Return [X, Y] of the center of cell containing provided text 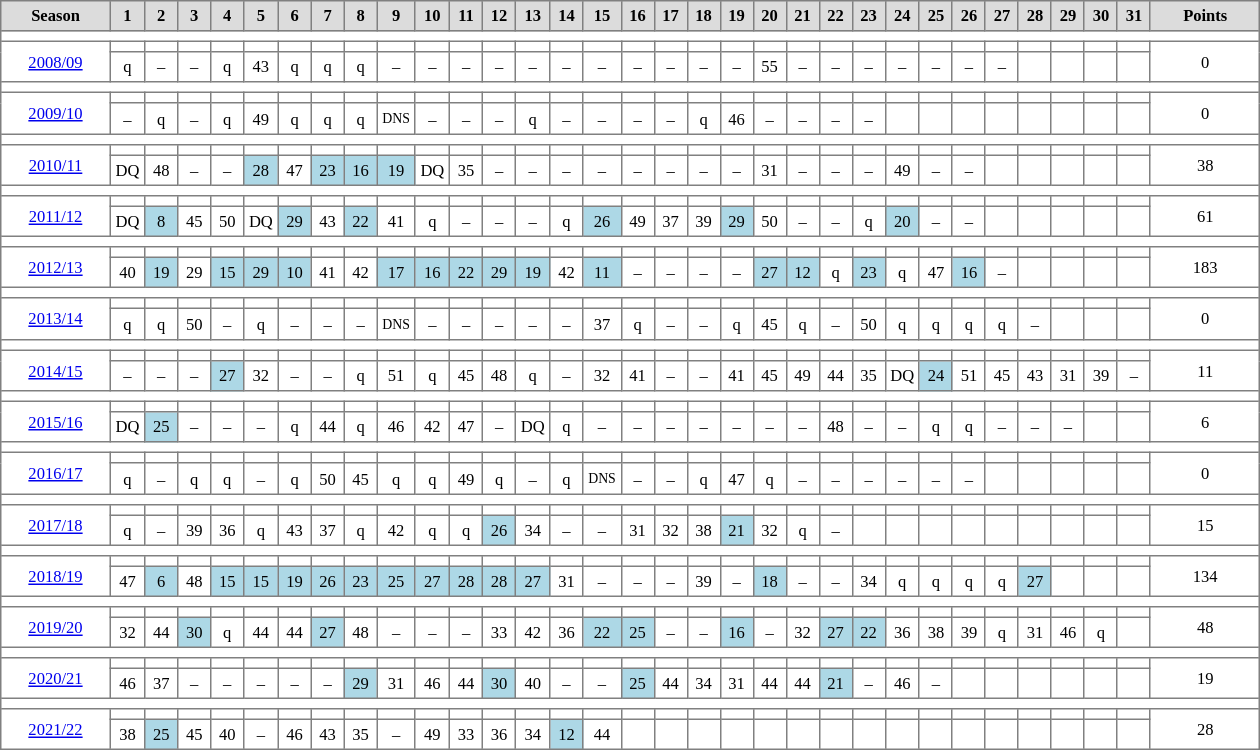
2020/21 [56, 678]
2019/20 [56, 627]
2012/13 [56, 267]
2014/15 [56, 370]
1 [127, 16]
2018/19 [56, 576]
2013/14 [56, 319]
5 [261, 16]
2009/10 [56, 113]
134 [1205, 576]
2 [162, 16]
2008/09 [56, 61]
14 [566, 16]
7 [328, 16]
2017/18 [56, 525]
2015/16 [56, 421]
Season [56, 16]
183 [1205, 267]
9 [396, 16]
2011/12 [56, 216]
2010/11 [56, 165]
3 [194, 16]
61 [1205, 216]
4 [228, 16]
Points [1205, 16]
13 [533, 16]
55 [770, 67]
2016/17 [56, 473]
2021/22 [56, 729]
